Output the [x, y] coordinate of the center of the cell containing the given text.  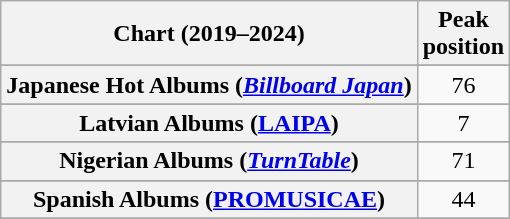
Nigerian Albums (TurnTable) [209, 161]
Chart (2019–2024) [209, 34]
Spanish Albums (PROMUSICAE) [209, 199]
Japanese Hot Albums (Billboard Japan) [209, 85]
7 [463, 123]
76 [463, 85]
44 [463, 199]
Latvian Albums (LAIPA) [209, 123]
71 [463, 161]
Peakposition [463, 34]
